Return the [X, Y] coordinate for the center point of the cell that contains the specified text.  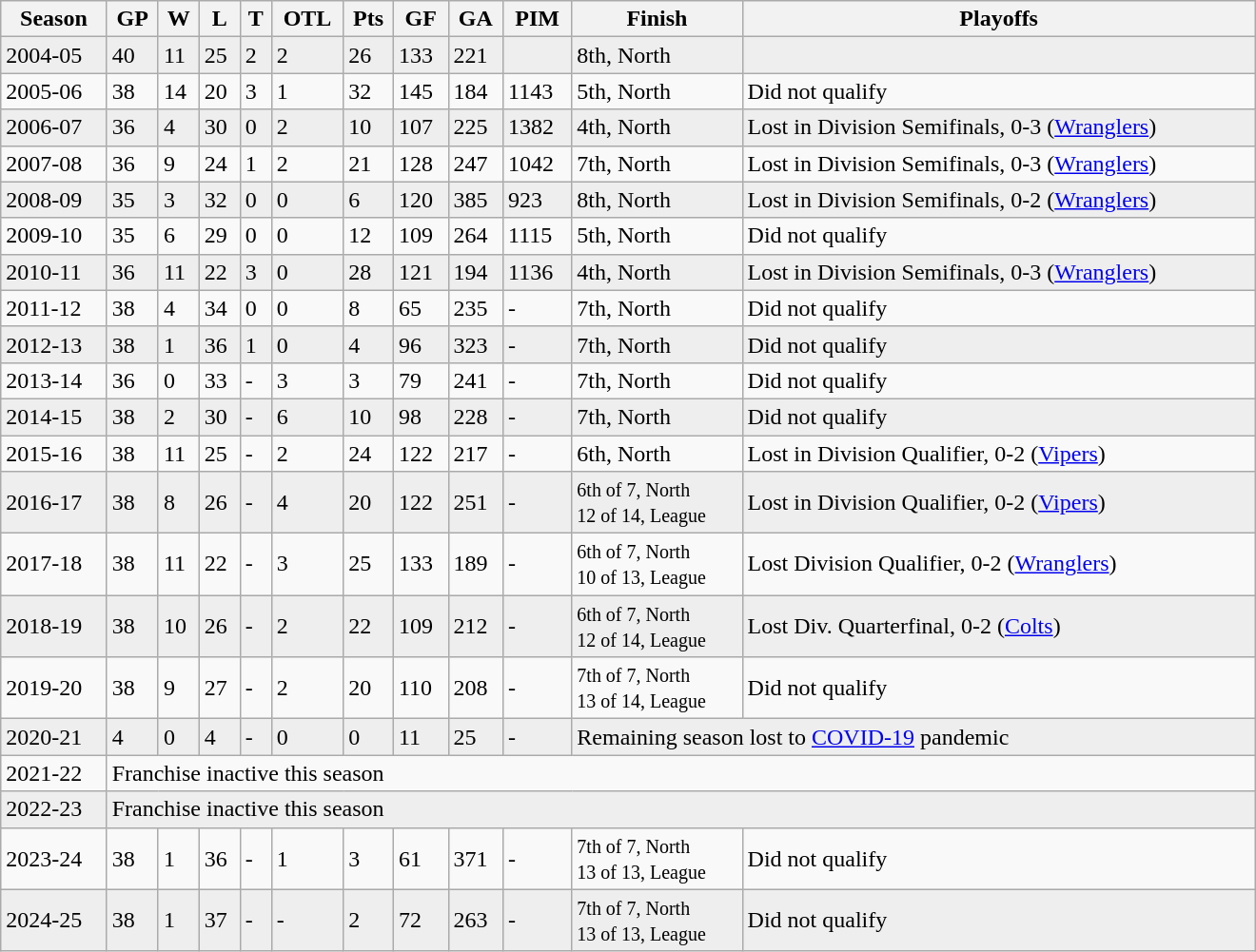
2012-13 [53, 344]
385 [476, 200]
2005-06 [53, 91]
2010-11 [53, 272]
GF [421, 19]
264 [476, 236]
2007-08 [53, 164]
98 [421, 417]
96 [421, 344]
61 [421, 858]
PIM [538, 19]
2014-15 [53, 417]
Remaining season lost to COVID-19 pandemic [913, 737]
1136 [538, 272]
2011-12 [53, 308]
37 [219, 921]
2008-09 [53, 200]
14 [179, 91]
263 [476, 921]
33 [219, 380]
GA [476, 19]
371 [476, 858]
OTL [307, 19]
2009-10 [53, 236]
323 [476, 344]
212 [476, 626]
235 [476, 308]
217 [476, 454]
2019-20 [53, 689]
79 [421, 380]
1042 [538, 164]
7th of 7, North13 of 14, League [657, 689]
225 [476, 127]
2022-23 [53, 809]
21 [369, 164]
208 [476, 689]
W [179, 19]
6th, North [657, 454]
L [219, 19]
Pts [369, 19]
1115 [538, 236]
2024-25 [53, 921]
Season [53, 19]
28 [369, 272]
107 [421, 127]
72 [421, 921]
184 [476, 91]
121 [421, 272]
34 [219, 308]
2004-05 [53, 55]
145 [421, 91]
110 [421, 689]
251 [476, 502]
1382 [538, 127]
6th of 7, North10 of 13, League [657, 565]
120 [421, 200]
Lost in Division Semifinals, 0-2 (Wranglers) [999, 200]
Playoffs [999, 19]
189 [476, 565]
Finish [657, 19]
247 [476, 164]
128 [421, 164]
2020-21 [53, 737]
2016-17 [53, 502]
2018-19 [53, 626]
Lost Division Qualifier, 0-2 (Wranglers) [999, 565]
29 [219, 236]
GP [132, 19]
2021-22 [53, 773]
923 [538, 200]
Lost Div. Quarterfinal, 0-2 (Colts) [999, 626]
1143 [538, 91]
65 [421, 308]
2006-07 [53, 127]
2017-18 [53, 565]
2023-24 [53, 858]
194 [476, 272]
2013-14 [53, 380]
228 [476, 417]
241 [476, 380]
40 [132, 55]
27 [219, 689]
221 [476, 55]
T [255, 19]
12 [369, 236]
2015-16 [53, 454]
